Output the [x, y] coordinate of the center of the cell containing the given text.  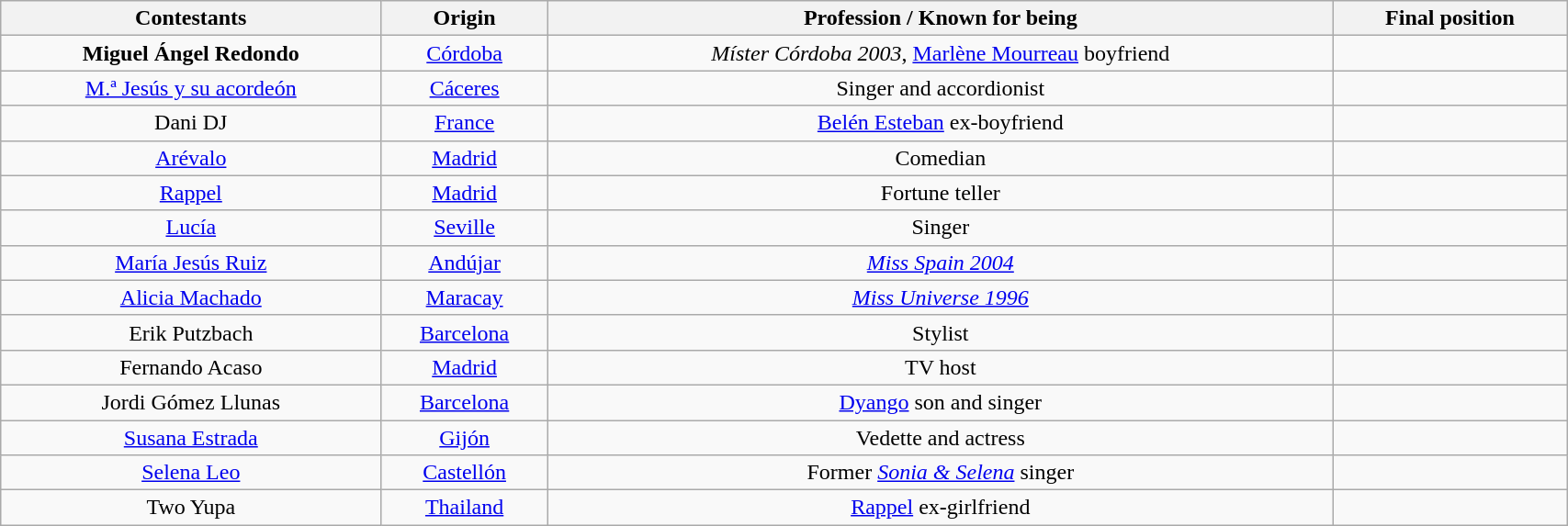
Thailand [465, 508]
Alicia Machado [191, 297]
Gijón [465, 438]
Miguel Ángel Redondo [191, 53]
Stylist [941, 332]
Castellón [465, 473]
Dani DJ [191, 123]
Miss Spain 2004 [941, 263]
Belén Esteban ex-boyfriend [941, 123]
Fernando Acaso [191, 367]
Former Sonia & Selena singer [941, 473]
France [465, 123]
Jordi Gómez Llunas [191, 402]
Vedette and actress [941, 438]
Final position [1450, 18]
Miss Universe 1996 [941, 297]
Míster Córdoba 2003, Marlène Mourreau boyfriend [941, 53]
Two Yupa [191, 508]
Contestants [191, 18]
Selena Leo [191, 473]
Córdoba [465, 53]
Rappel [191, 193]
Rappel ex-girlfriend [941, 508]
Profession / Known for being [941, 18]
Arévalo [191, 158]
Erik Putzbach [191, 332]
Singer [941, 228]
Susana Estrada [191, 438]
TV host [941, 367]
Cáceres [465, 88]
Origin [465, 18]
Andújar [465, 263]
Dyango son and singer [941, 402]
Comedian [941, 158]
Maracay [465, 297]
M.ª Jesús y su acordeón [191, 88]
María Jesús Ruiz [191, 263]
Singer and accordionist [941, 88]
Fortune teller [941, 193]
Lucía [191, 228]
Seville [465, 228]
